Determine the [x, y] coordinate at the center of the cell enclosing the given text.  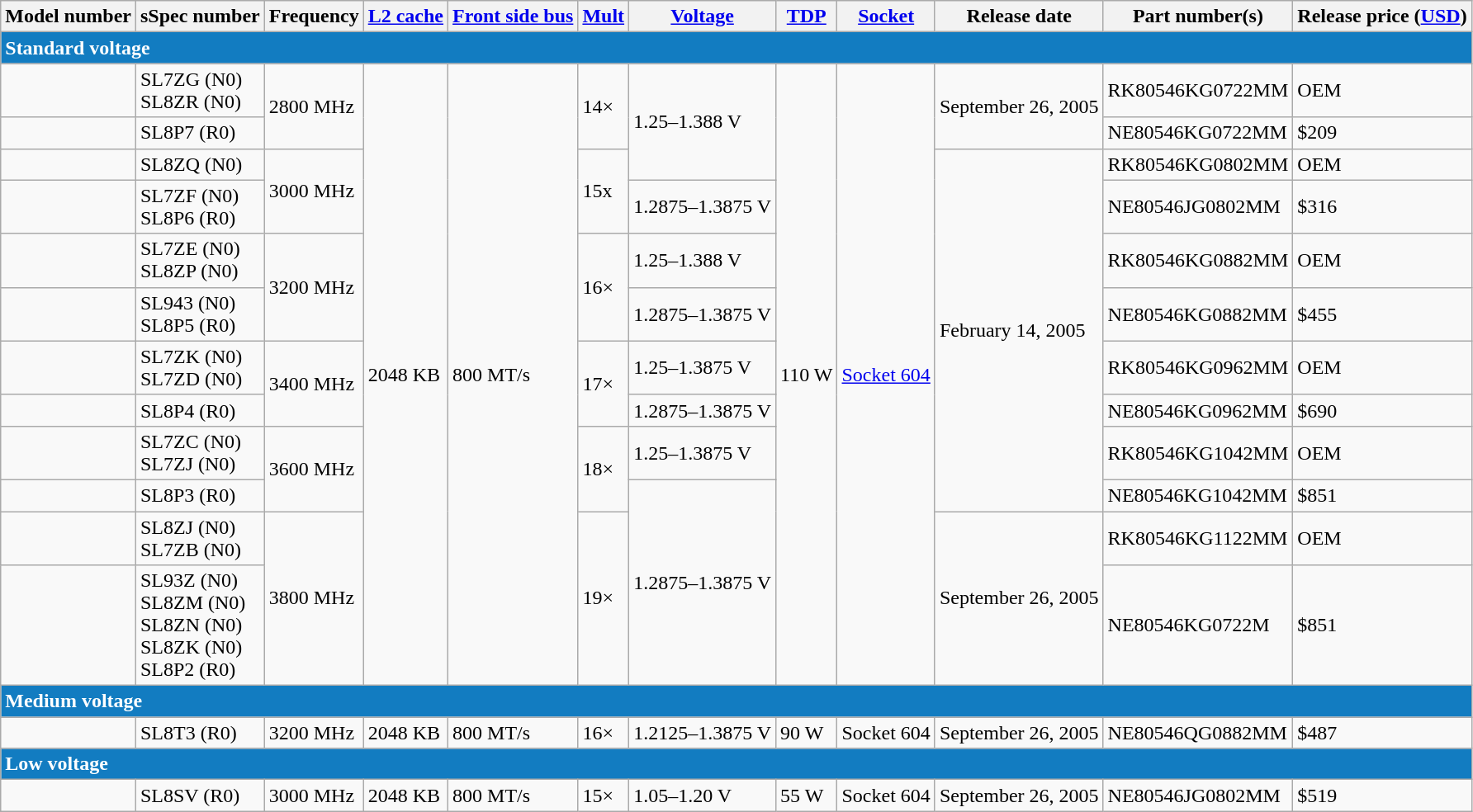
Mult [604, 17]
SL93Z (N0)SL8ZM (N0)SL8ZN (N0)SL8ZK (N0)SL8P2 (R0) [200, 626]
NE80546QG0882MM [1198, 733]
SL7ZF (N0)SL8P6 (R0) [200, 206]
TDP [807, 17]
55 W [807, 795]
$455 [1382, 314]
SL8T3 (R0) [200, 733]
Medium voltage [736, 701]
Low voltage [736, 764]
Frequency [314, 17]
$209 [1382, 133]
NE80546KG0722M [1198, 626]
SL943 (N0)SL8P5 (R0) [200, 314]
RK80546KG0882MM [1198, 261]
RK80546KG1042MM [1198, 452]
SL7ZC (N0) SL7ZJ (N0) [200, 452]
February 14, 2005 [1019, 330]
$690 [1382, 410]
15x [604, 191]
Socket [886, 17]
2800 MHz [314, 106]
$487 [1382, 733]
NE80546KG0962MM [1198, 410]
14× [604, 106]
RK80546KG0722MM [1198, 91]
$519 [1382, 795]
SL7ZK (N0)SL7ZD (N0) [200, 368]
17× [604, 383]
NE80546KG1042MM [1198, 495]
SL7ZE (N0)SL8ZP (N0) [200, 261]
sSpec number [200, 17]
110 W [807, 375]
3400 MHz [314, 383]
SL8P3 (R0) [200, 495]
RK80546KG0802MM [1198, 164]
19× [604, 599]
SL8P7 (R0) [200, 133]
RK80546KG1122MM [1198, 538]
$316 [1382, 206]
RK80546KG0962MM [1198, 368]
NE80546KG0882MM [1198, 314]
90 W [807, 733]
1.05–1.20 V [703, 795]
3600 MHz [314, 469]
Model number [69, 17]
Part number(s) [1198, 17]
1.2125–1.3875 V [703, 733]
SL8ZQ (N0) [200, 164]
SL8SV (R0) [200, 795]
L2 cache [405, 17]
Release date [1019, 17]
15× [604, 795]
SL8P4 (R0) [200, 410]
Voltage [703, 17]
SL7ZG (N0)SL8ZR (N0) [200, 91]
Standard voltage [736, 48]
Release price (USD) [1382, 17]
SL8ZJ (N0)SL7ZB (N0) [200, 538]
3800 MHz [314, 599]
Front side bus [514, 17]
NE80546KG0722MM [1198, 133]
18× [604, 469]
